Extract the (X, Y) coordinate from the center of the cell holding the provided text.  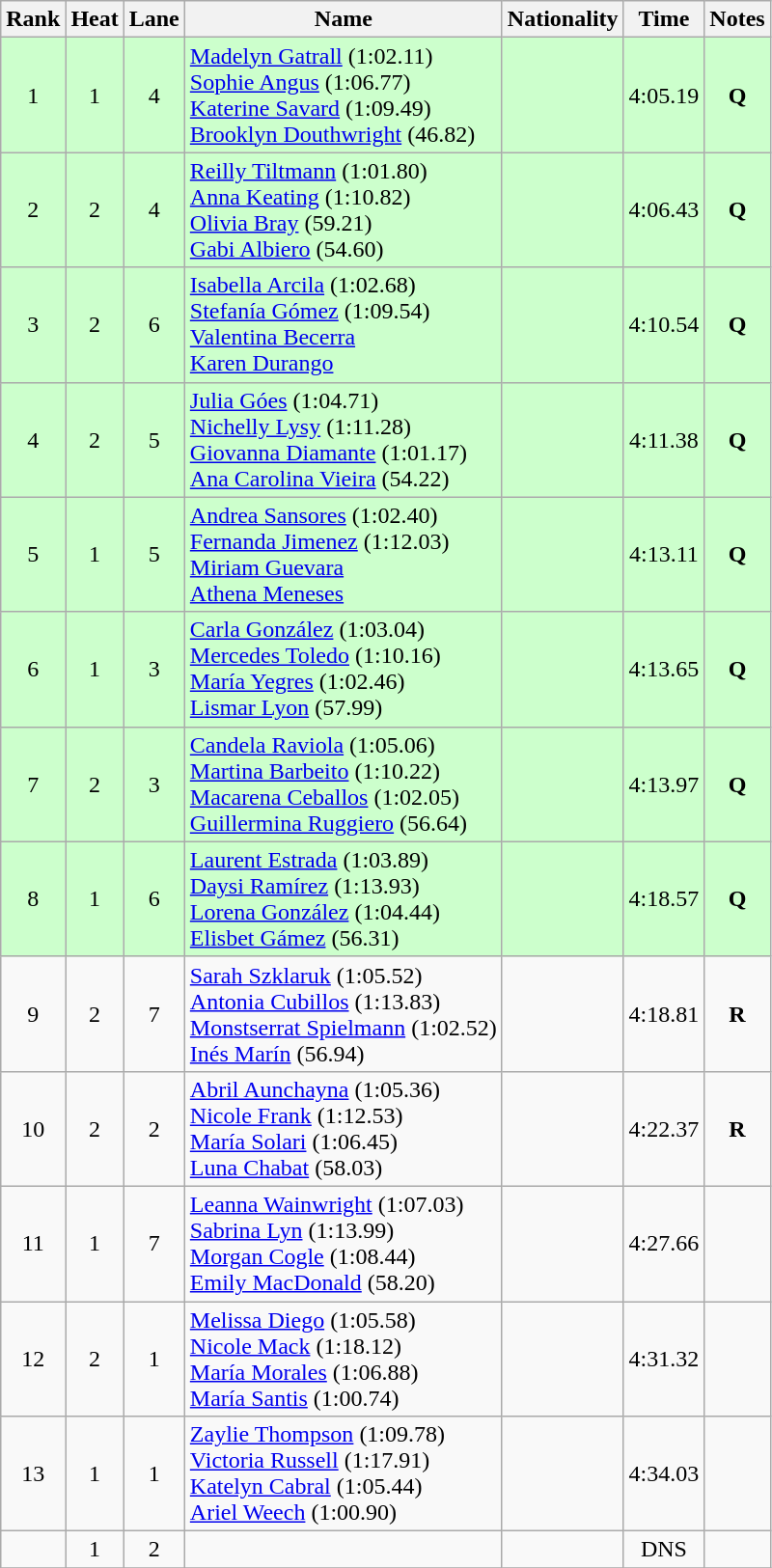
Name (344, 19)
Lane (154, 19)
11 (33, 1243)
4:13.11 (664, 554)
Sarah Szklaruk (1:05.52)Antonia Cubillos (1:13.83)Monstserrat Spielmann (1:02.52)Inés Marín (56.94) (344, 1013)
4:06.43 (664, 210)
4:05.19 (664, 95)
Time (664, 19)
Notes (737, 19)
4:34.03 (664, 1474)
4:31.32 (664, 1359)
4:11.38 (664, 440)
4:18.81 (664, 1013)
Reilly Tiltmann (1:01.80)Anna Keating (1:10.82)Olivia Bray (59.21)Gabi Albiero (54.60) (344, 210)
4:10.54 (664, 324)
9 (33, 1013)
4:13.65 (664, 670)
DNS (664, 1550)
13 (33, 1474)
Nationality (563, 19)
12 (33, 1359)
Zaylie Thompson (1:09.78)Victoria Russell (1:17.91)Katelyn Cabral (1:05.44)Ariel Weech (1:00.90) (344, 1474)
Candela Raviola (1:05.06)Martina Barbeito (1:10.22)Macarena Ceballos (1:02.05)Guillermina Ruggiero (56.64) (344, 784)
4:18.57 (664, 899)
4:13.97 (664, 784)
Carla González (1:03.04)Mercedes Toledo (1:10.16)María Yegres (1:02.46)Lismar Lyon (57.99) (344, 670)
Melissa Diego (1:05.58)Nicole Mack (1:18.12)María Morales (1:06.88)María Santis (1:00.74) (344, 1359)
Heat (95, 19)
Leanna Wainwright (1:07.03)Sabrina Lyn (1:13.99)Morgan Cogle (1:08.44)Emily MacDonald (58.20) (344, 1243)
Rank (33, 19)
Isabella Arcila (1:02.68)Stefanía Gómez (1:09.54)Valentina BecerraKaren Durango (344, 324)
Laurent Estrada (1:03.89)Daysi Ramírez (1:13.93)Lorena González (1:04.44)Elisbet Gámez (56.31) (344, 899)
8 (33, 899)
4:27.66 (664, 1243)
4:22.37 (664, 1129)
Madelyn Gatrall (1:02.11)Sophie Angus (1:06.77)Katerine Savard (1:09.49)Brooklyn Douthwright (46.82) (344, 95)
Andrea Sansores (1:02.40)Fernanda Jimenez (1:12.03)Miriam GuevaraAthena Meneses (344, 554)
Julia Góes (1:04.71)Nichelly Lysy (1:11.28)Giovanna Diamante (1:01.17)Ana Carolina Vieira (54.22) (344, 440)
Abril Aunchayna (1:05.36)Nicole Frank (1:12.53)María Solari (1:06.45)Luna Chabat (58.03) (344, 1129)
10 (33, 1129)
